Detect which cell encompasses the target text, then output its [X, Y] center coordinate. 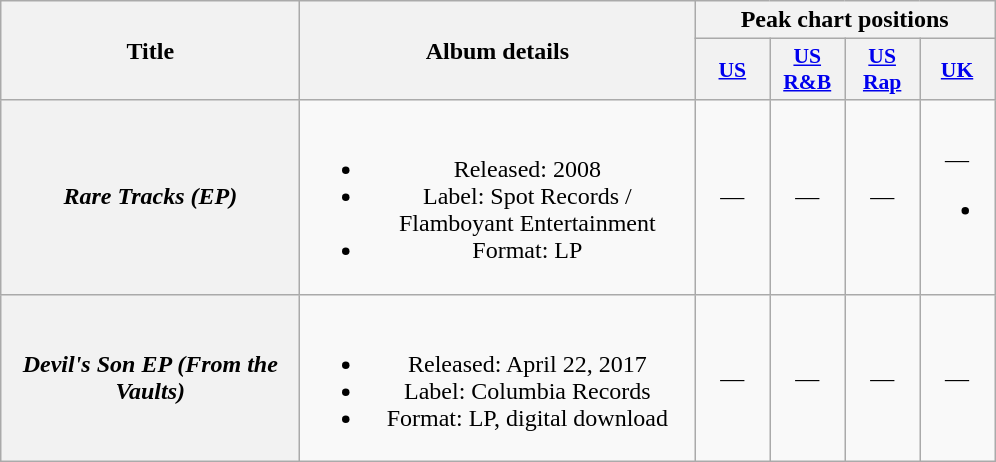
UK [958, 70]
Rare Tracks (EP) [150, 197]
US Rap [882, 70]
Album details [498, 50]
Released: 2008Label: Spot Records / Flamboyant EntertainmentFormat: LP [498, 197]
Peak chart positions [845, 20]
Devil's Son EP (From the Vaults) [150, 378]
Released: April 22, 2017Label: Columbia RecordsFormat: LP, digital download [498, 378]
US [732, 70]
US R&B [808, 70]
Title [150, 50]
